Determine the (x, y) coordinate at the center of the cell enclosing the given text.  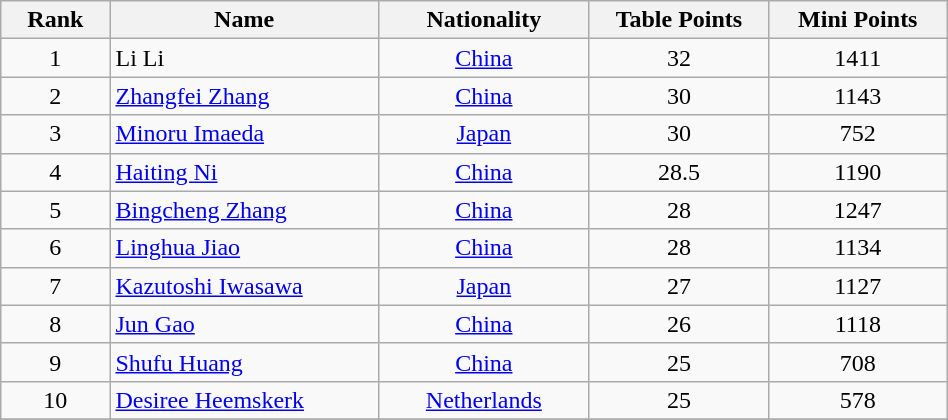
Bingcheng Zhang (244, 210)
1247 (858, 210)
Haiting Ni (244, 172)
Rank (56, 20)
26 (678, 324)
Netherlands (484, 400)
Shufu Huang (244, 362)
6 (56, 248)
Desiree Heemskerk (244, 400)
708 (858, 362)
1127 (858, 286)
1134 (858, 248)
Table Points (678, 20)
27 (678, 286)
3 (56, 134)
Minoru Imaeda (244, 134)
1118 (858, 324)
32 (678, 58)
Li Li (244, 58)
578 (858, 400)
Nationality (484, 20)
1143 (858, 96)
7 (56, 286)
1190 (858, 172)
1 (56, 58)
9 (56, 362)
10 (56, 400)
Linghua Jiao (244, 248)
1411 (858, 58)
28.5 (678, 172)
752 (858, 134)
8 (56, 324)
Zhangfei Zhang (244, 96)
2 (56, 96)
4 (56, 172)
Jun Gao (244, 324)
Mini Points (858, 20)
Kazutoshi Iwasawa (244, 286)
Name (244, 20)
5 (56, 210)
